Search for the cell housing the specified text and yield its (x, y) center coordinate. 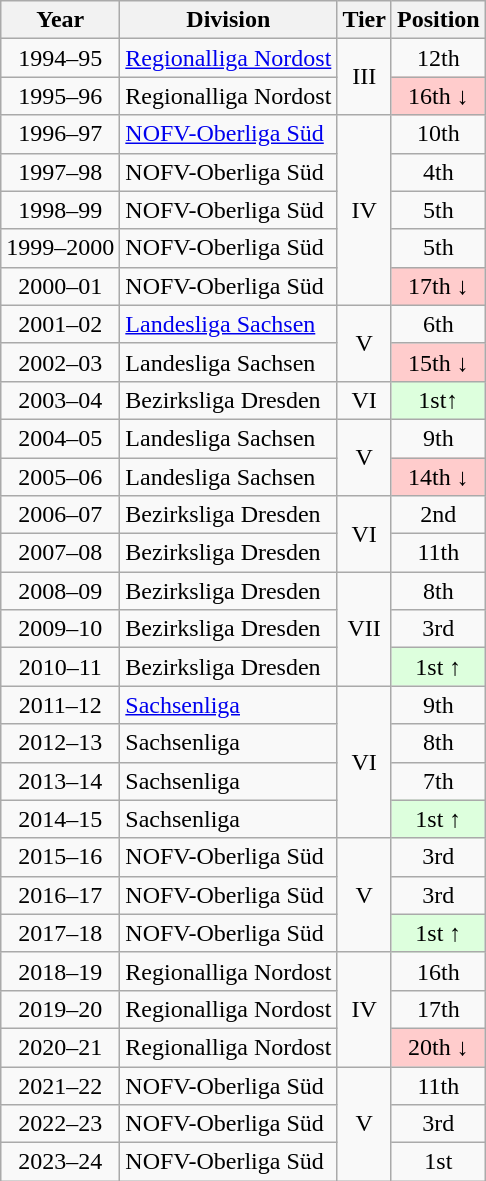
2000–01 (60, 286)
Position (438, 20)
2002–03 (60, 362)
2010–11 (60, 667)
2nd (438, 515)
2004–05 (60, 438)
17th ↓ (438, 286)
2021–22 (60, 1085)
2022–23 (60, 1124)
2008–09 (60, 591)
2009–10 (60, 629)
12th (438, 58)
2019–20 (60, 1009)
1999–2000 (60, 248)
III (364, 77)
2005–06 (60, 477)
4th (438, 172)
1997–98 (60, 172)
2006–07 (60, 515)
2020–21 (60, 1047)
1st (438, 1162)
2014–15 (60, 819)
17th (438, 1009)
VII (364, 629)
2003–04 (60, 400)
Tier (364, 20)
14th ↓ (438, 477)
16th ↓ (438, 96)
2017–18 (60, 933)
15th ↓ (438, 362)
7th (438, 781)
2007–08 (60, 553)
2012–13 (60, 743)
2015–16 (60, 857)
6th (438, 324)
2016–17 (60, 895)
1998–99 (60, 210)
2001–02 (60, 324)
1994–95 (60, 58)
2013–14 (60, 781)
2023–24 (60, 1162)
16th (438, 971)
10th (438, 134)
Year (60, 20)
2011–12 (60, 705)
1996–97 (60, 134)
Division (228, 20)
1st↑ (438, 400)
1995–96 (60, 96)
2018–19 (60, 971)
20th ↓ (438, 1047)
